Search for the cell housing the specified text and yield its (x, y) center coordinate. 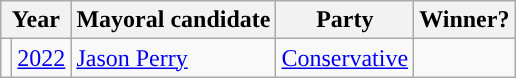
Year (36, 20)
Conservative (345, 58)
Mayoral candidate (174, 20)
Jason Perry (174, 58)
Winner? (464, 20)
Party (345, 20)
2022 (42, 58)
